Return the [x, y] coordinate for the center point of the cell that contains the specified text.  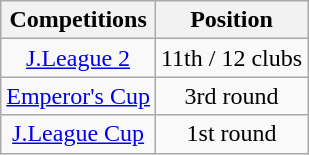
Position [231, 20]
1st round [231, 134]
Emperor's Cup [78, 96]
J.League Cup [78, 134]
3rd round [231, 96]
Competitions [78, 20]
11th / 12 clubs [231, 58]
J.League 2 [78, 58]
